Scan for the cell matching the given text and deliver its [x, y] coordinate at center. 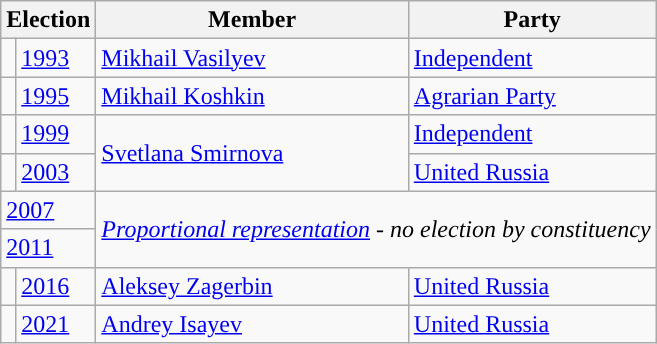
Aleksey Zagerbin [252, 286]
1999 [56, 134]
1993 [56, 58]
Svetlana Smirnova [252, 153]
Member [252, 20]
Andrey Isayev [252, 324]
Party [532, 20]
2011 [48, 248]
2016 [56, 286]
2021 [56, 324]
Election [48, 20]
Agrarian Party [532, 96]
2007 [48, 210]
2003 [56, 172]
Proportional representation - no election by constituency [376, 229]
Mikhail Vasilyev [252, 58]
1995 [56, 96]
Mikhail Koshkin [252, 96]
